From the cell containing the given text, extract its center point as [x, y] coordinate. 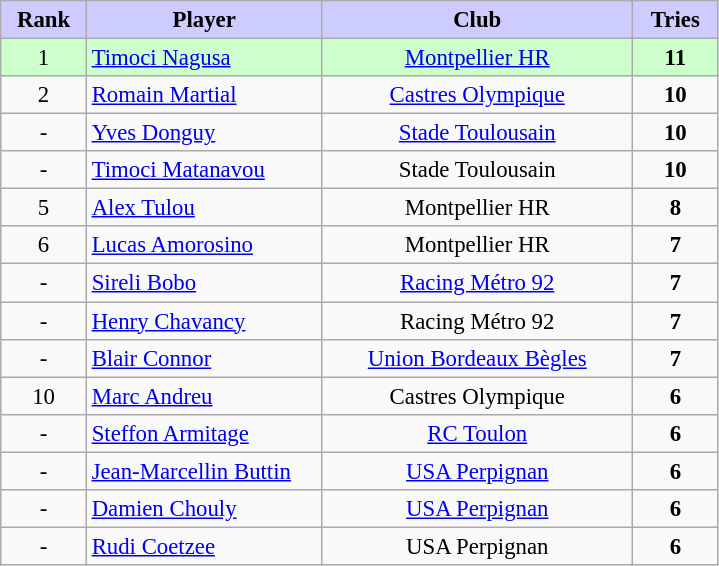
Jean-Marcellin Buttin [204, 471]
Romain Martial [204, 95]
1 [44, 58]
Henry Chavancy [204, 321]
Sireli Bobo [204, 283]
Rank [44, 20]
8 [676, 208]
Damien Chouly [204, 509]
Club [478, 20]
RC Toulon [478, 433]
Marc Andreu [204, 396]
Tries [676, 20]
Yves Donguy [204, 133]
11 [676, 58]
5 [44, 208]
Lucas Amorosino [204, 245]
Union Bordeaux Bègles [478, 358]
Timoci Matanavou [204, 170]
Player [204, 20]
Alex Tulou [204, 208]
Rudi Coetzee [204, 546]
Steffon Armitage [204, 433]
Blair Connor [204, 358]
2 [44, 95]
Timoci Nagusa [204, 58]
